Locate the cell with the specified text and output its [x, y] center coordinate. 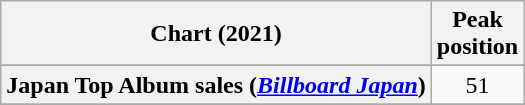
Japan Top Album sales (Billboard Japan) [216, 85]
Chart (2021) [216, 34]
51 [477, 85]
Peakposition [477, 34]
